Detect which cell encompasses the target text, then output its [X, Y] center coordinate. 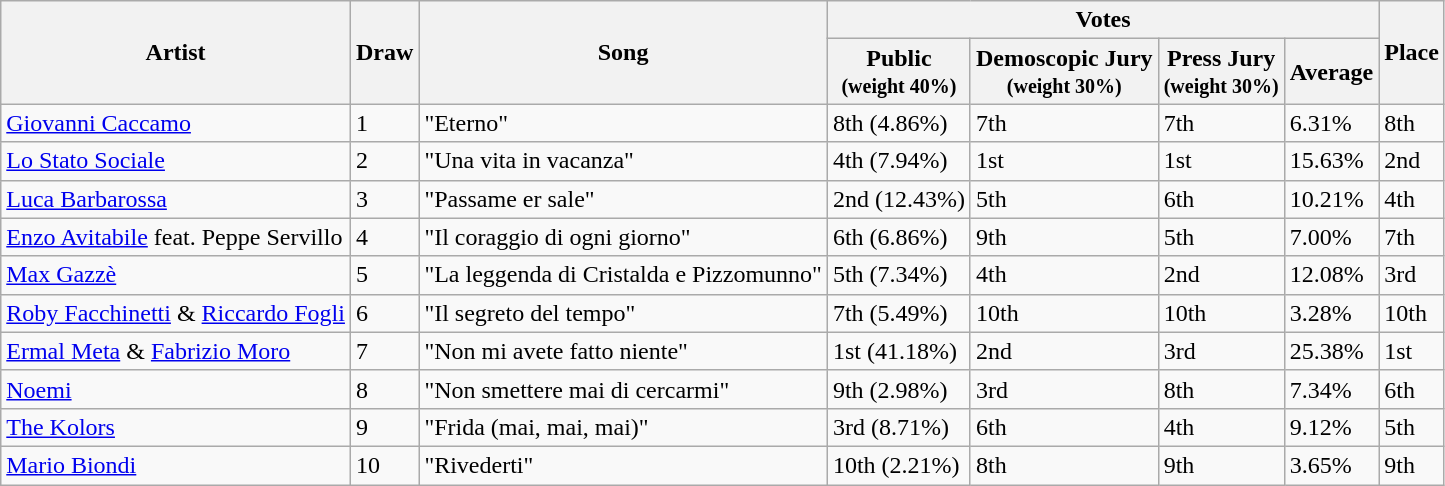
5 [384, 275]
Press Jury(weight 30%) [1221, 72]
25.38% [1332, 351]
Roby Facchinetti & Riccardo Fogli [176, 313]
Place [1412, 52]
6 [384, 313]
9.12% [1332, 427]
"Passame er sale" [624, 199]
Average [1332, 72]
1st (41.18%) [898, 351]
Lo Stato Sociale [176, 161]
Votes [1102, 20]
7.34% [1332, 389]
Noemi [176, 389]
10 [384, 465]
4 [384, 237]
"Rivederti" [624, 465]
Luca Barbarossa [176, 199]
3rd (8.71%) [898, 427]
3.65% [1332, 465]
8 [384, 389]
"Non smettere mai di cercarmi" [624, 389]
4th (7.94%) [898, 161]
15.63% [1332, 161]
"La leggenda di Cristalda e Pizzomunno" [624, 275]
7 [384, 351]
2nd (12.43%) [898, 199]
Mario Biondi [176, 465]
8th (4.86%) [898, 123]
"Non mi avete fatto niente" [624, 351]
"Una vita in vacanza" [624, 161]
Public(weight 40%) [898, 72]
7th (5.49%) [898, 313]
Giovanni Caccamo [176, 123]
Song [624, 52]
Max Gazzè [176, 275]
2 [384, 161]
Demoscopic Jury(weight 30%) [1064, 72]
"Il coraggio di ogni giorno" [624, 237]
9 [384, 427]
10th (2.21%) [898, 465]
3.28% [1332, 313]
3 [384, 199]
12.08% [1332, 275]
Ermal Meta & Fabrizio Moro [176, 351]
9th (2.98%) [898, 389]
10.21% [1332, 199]
Enzo Avitabile feat. Peppe Servillo [176, 237]
Artist [176, 52]
5th (7.34%) [898, 275]
"Eterno" [624, 123]
6.31% [1332, 123]
6th (6.86%) [898, 237]
The Kolors [176, 427]
Draw [384, 52]
"Frida (mai, mai, mai)" [624, 427]
1 [384, 123]
"Il segreto del tempo" [624, 313]
7.00% [1332, 237]
